Output the (X, Y) coordinate of the center of the cell containing the given text.  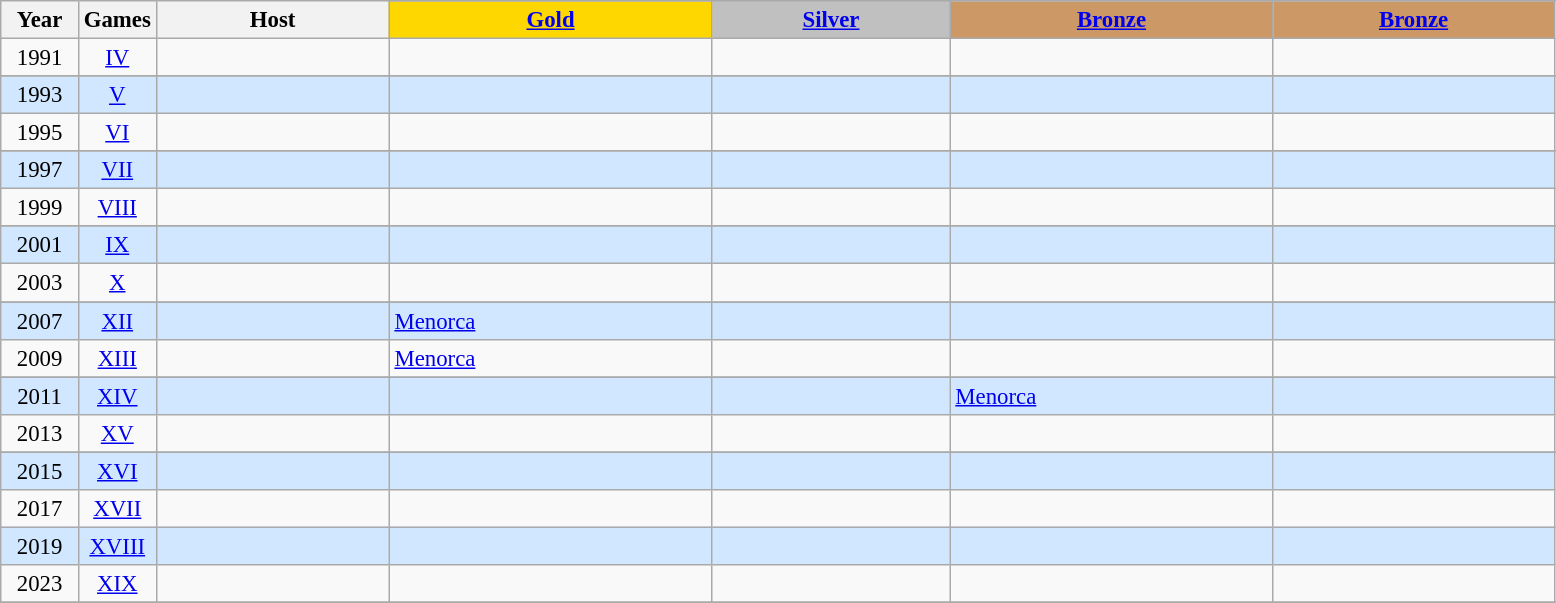
XIX (117, 584)
1991 (40, 58)
X (117, 283)
2001 (40, 245)
IV (117, 58)
2009 (40, 358)
XII (117, 321)
2007 (40, 321)
IX (117, 245)
Host (272, 20)
1999 (40, 208)
Gold (550, 20)
Games (117, 20)
2013 (40, 433)
VII (117, 170)
2011 (40, 396)
XIV (117, 396)
XVIII (117, 546)
2015 (40, 471)
1995 (40, 133)
Silver (831, 20)
V (117, 95)
XVI (117, 471)
2019 (40, 546)
1993 (40, 95)
2023 (40, 584)
XV (117, 433)
Year (40, 20)
XIII (117, 358)
2003 (40, 283)
XVII (117, 509)
VIII (117, 208)
VI (117, 133)
1997 (40, 170)
2017 (40, 509)
